Extract the (X, Y) coordinate from the center of the cell holding the provided text.  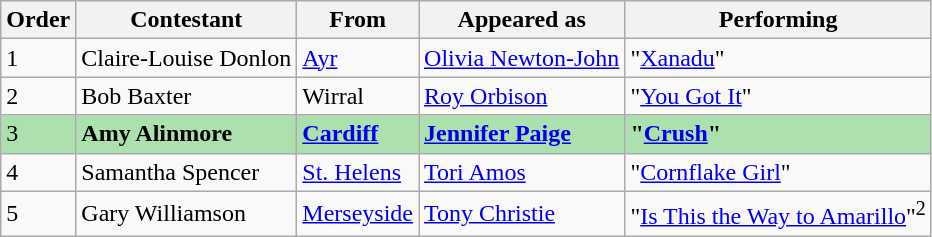
Gary Williamson (186, 214)
Merseyside (358, 214)
Tony Christie (522, 214)
"Xanadu" (778, 58)
2 (38, 96)
"Is This the Way to Amarillo"2 (778, 214)
3 (38, 134)
Samantha Spencer (186, 172)
St. Helens (358, 172)
Bob Baxter (186, 96)
Tori Amos (522, 172)
Amy Alinmore (186, 134)
From (358, 20)
Cardiff (358, 134)
Performing (778, 20)
Order (38, 20)
Contestant (186, 20)
Ayr (358, 58)
1 (38, 58)
Wirral (358, 96)
Olivia Newton-John (522, 58)
4 (38, 172)
"You Got It" (778, 96)
Jennifer Paige (522, 134)
"Crush" (778, 134)
5 (38, 214)
Appeared as (522, 20)
Roy Orbison (522, 96)
Claire-Louise Donlon (186, 58)
"Cornflake Girl" (778, 172)
